Scan for the cell matching the given text and deliver its (x, y) coordinate at center. 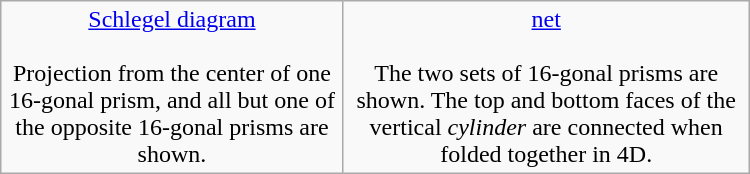
Schlegel diagramProjection from the center of one 16-gonal prism, and all but one of the opposite 16-gonal prisms are shown. (172, 88)
netThe two sets of 16-gonal prisms are shown. The top and bottom faces of the vertical cylinder are connected when folded together in 4D. (546, 88)
